Capture the cell that displays the provided text and extract its [x, y] central coordinate. 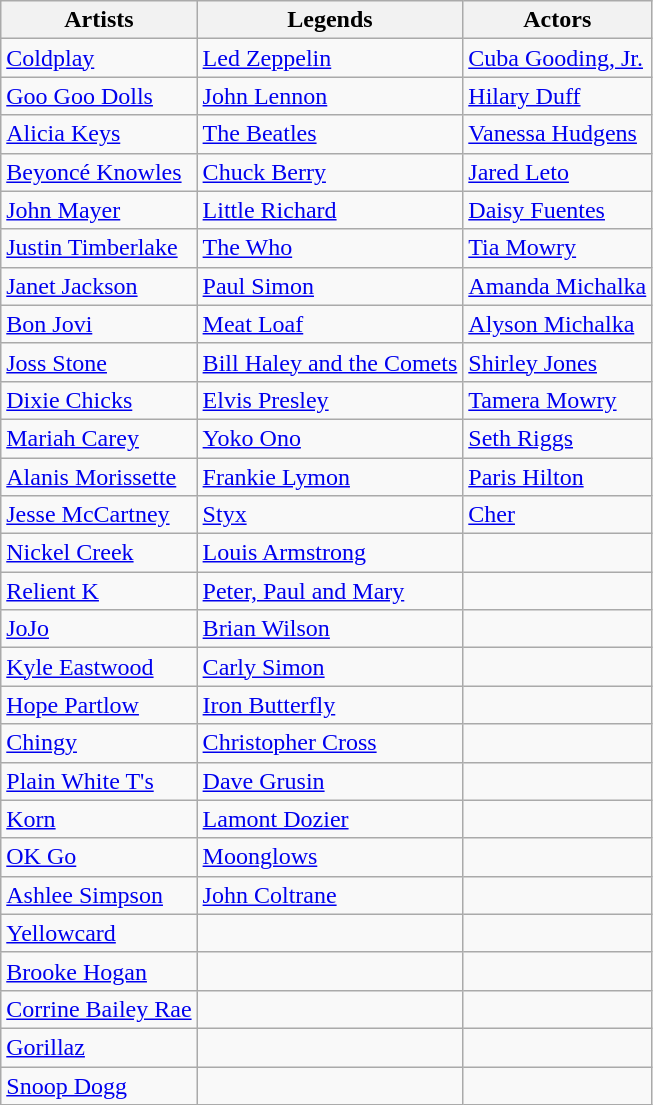
Jared Leto [558, 172]
Chuck Berry [330, 172]
Elvis Presley [330, 400]
Mariah Carey [99, 438]
Bill Haley and the Comets [330, 362]
Goo Goo Dolls [99, 96]
Frankie Lymon [330, 477]
Tamera Mowry [558, 400]
Led Zeppelin [330, 58]
OK Go [99, 857]
Cher [558, 515]
Louis Armstrong [330, 553]
JoJo [99, 629]
Hilary Duff [558, 96]
Christopher Cross [330, 743]
The Who [330, 248]
Actors [558, 20]
Daisy Fuentes [558, 210]
Corrine Bailey Rae [99, 1009]
John Coltrane [330, 895]
Jesse McCartney [99, 515]
Dave Grusin [330, 781]
Moonglows [330, 857]
Brooke Hogan [99, 971]
Justin Timberlake [99, 248]
Snoop Dogg [99, 1085]
Korn [99, 819]
Beyoncé Knowles [99, 172]
Yoko Ono [330, 438]
Legends [330, 20]
Dixie Chicks [99, 400]
Chingy [99, 743]
Little Richard [330, 210]
Paul Simon [330, 286]
Artists [99, 20]
Kyle Eastwood [99, 667]
Shirley Jones [558, 362]
The Beatles [330, 134]
Vanessa Hudgens [558, 134]
Janet Jackson [99, 286]
Peter, Paul and Mary [330, 591]
Alicia Keys [99, 134]
Amanda Michalka [558, 286]
Cuba Gooding, Jr. [558, 58]
Lamont Dozier [330, 819]
Relient K [99, 591]
Nickel Creek [99, 553]
Paris Hilton [558, 477]
Hope Partlow [99, 705]
Gorillaz [99, 1047]
Coldplay [99, 58]
Joss Stone [99, 362]
Brian Wilson [330, 629]
Styx [330, 515]
Iron Butterfly [330, 705]
Bon Jovi [99, 324]
John Mayer [99, 210]
Plain White T's [99, 781]
Tia Mowry [558, 248]
Yellowcard [99, 933]
Alyson Michalka [558, 324]
Seth Riggs [558, 438]
Carly Simon [330, 667]
John Lennon [330, 96]
Ashlee Simpson [99, 895]
Meat Loaf [330, 324]
Alanis Morissette [99, 477]
